Identify which cell holds the provided text, then report its [x, y] central coordinate. 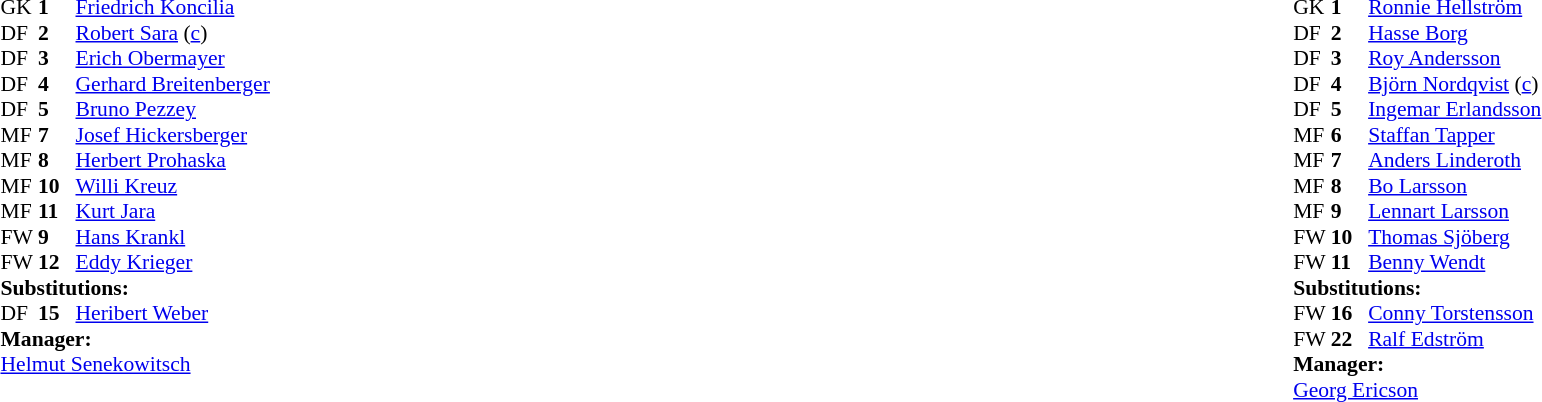
Lennart Larsson [1454, 211]
Thomas Sjöberg [1454, 237]
Robert Sara (c) [173, 33]
Staffan Tapper [1454, 135]
Eddy Krieger [173, 263]
Björn Nordqvist (c) [1454, 84]
Heribert Weber [173, 313]
Ingemar Erlandsson [1454, 109]
Ralf Edström [1454, 339]
Kurt Jara [173, 211]
Helmut Senekowitsch [134, 365]
Josef Hickersberger [173, 135]
Roy Andersson [1454, 59]
16 [1350, 313]
12 [57, 263]
Anders Linderoth [1454, 161]
Benny Wendt [1454, 263]
Hans Krankl [173, 237]
Erich Obermayer [173, 59]
22 [1350, 339]
6 [1350, 135]
Herbert Prohaska [173, 161]
Bo Larsson [1454, 186]
15 [57, 313]
Conny Torstensson [1454, 313]
Gerhard Breitenberger [173, 84]
Hasse Borg [1454, 33]
Willi Kreuz [173, 186]
Bruno Pezzey [173, 109]
